Scan for the cell matching the given text and deliver its (X, Y) coordinate at center. 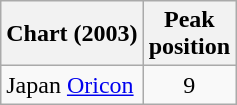
Chart (2003) (72, 34)
Japan Oricon (72, 85)
9 (189, 85)
Peakposition (189, 34)
